Locate the cell with the specified text and output its [X, Y] center coordinate. 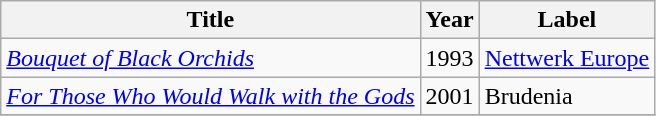
2001 [450, 96]
For Those Who Would Walk with the Gods [210, 96]
Year [450, 20]
Brudenia [567, 96]
Nettwerk Europe [567, 58]
1993 [450, 58]
Bouquet of Black Orchids [210, 58]
Label [567, 20]
Title [210, 20]
